Return [X, Y] of the center of cell containing provided text 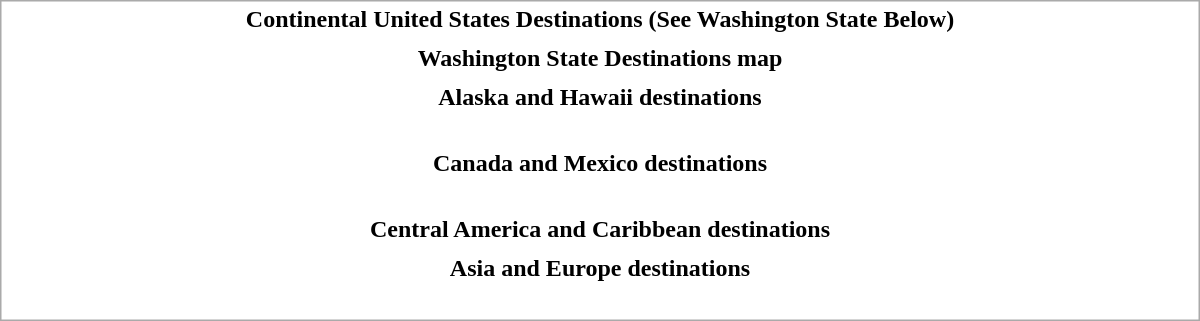
Asia and Europe destinations [600, 269]
Alaska and Hawaii destinations [600, 97]
Washington State Destinations map [600, 59]
Continental United States Destinations (See Washington State Below) [600, 19]
Canada and Mexico destinations [600, 163]
Central America and Caribbean destinations [600, 229]
